Detect which cell encompasses the target text, then output its [X, Y] center coordinate. 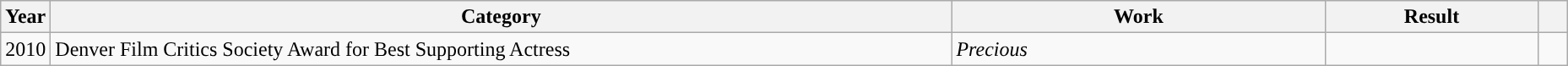
Work [1138, 17]
2010 [25, 49]
Category [502, 17]
Year [25, 17]
Result [1432, 17]
Denver Film Critics Society Award for Best Supporting Actress [502, 49]
Precious [1138, 49]
